Find where the given text appears and provide that cell's center as [x, y] coordinate. 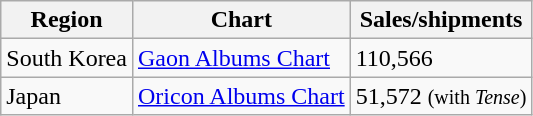
South Korea [67, 58]
Sales/shipments [441, 20]
Gaon Albums Chart [241, 58]
Japan [67, 96]
Chart [241, 20]
Region [67, 20]
Oricon Albums Chart [241, 96]
51,572 (with Tense) [441, 96]
110,566 [441, 58]
